Identify which cell holds the provided text, then report its [X, Y] central coordinate. 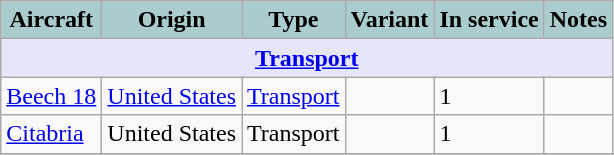
In service [489, 20]
Beech 18 [52, 96]
Citabria [52, 134]
Aircraft [52, 20]
Variant [390, 20]
Type [294, 20]
Origin [172, 20]
Notes [578, 20]
